Locate the cell with the specified text and output its (X, Y) center coordinate. 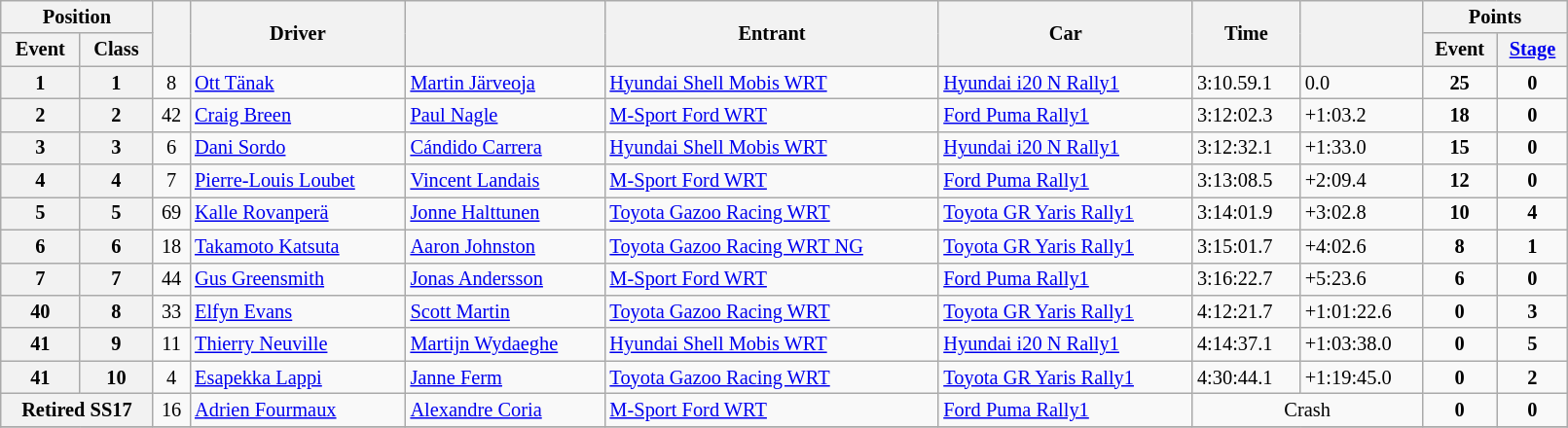
Position (77, 17)
+1:01:22.6 (1361, 311)
Toyota Gazoo Racing WRT NG (773, 246)
Thierry Neuville (298, 344)
33 (171, 311)
4:30:44.1 (1246, 377)
25 (1460, 83)
Paul Nagle (506, 115)
+1:03:38.0 (1361, 344)
Aaron Johnston (506, 246)
+4:02.6 (1361, 246)
12 (1460, 181)
Alexandre Coria (506, 410)
Jonne Halttunen (506, 213)
40 (41, 311)
Crash (1307, 410)
42 (171, 115)
Adrien Fourmaux (298, 410)
Kalle Rovanperä (298, 213)
+3:02.8 (1361, 213)
3:12:32.1 (1246, 148)
Pierre-Louis Loubet (298, 181)
15 (1460, 148)
Time (1246, 33)
0.0 (1361, 83)
Scott Martin (506, 311)
Jonas Andersson (506, 279)
44 (171, 279)
+5:23.6 (1361, 279)
3:12:02.3 (1246, 115)
+1:03.2 (1361, 115)
Vincent Landais (506, 181)
Driver (298, 33)
69 (171, 213)
+1:19:45.0 (1361, 377)
Cándido Carrera (506, 148)
Retired SS17 (77, 410)
+1:33.0 (1361, 148)
Esapekka Lappi (298, 377)
+2:09.4 (1361, 181)
9 (117, 344)
11 (171, 344)
3:15:01.7 (1246, 246)
Car (1065, 33)
3:16:22.7 (1246, 279)
16 (171, 410)
Craig Breen (298, 115)
4:14:37.1 (1246, 344)
4:12:21.7 (1246, 311)
Stage (1532, 50)
Entrant (773, 33)
3:14:01.9 (1246, 213)
3:10.59.1 (1246, 83)
Martin Järveoja (506, 83)
Elfyn Evans (298, 311)
Class (117, 50)
Ott Tänak (298, 83)
Points (1495, 17)
Martijn Wydaeghe (506, 344)
Dani Sordo (298, 148)
Janne Ferm (506, 377)
3:13:08.5 (1246, 181)
Takamoto Katsuta (298, 246)
Gus Greensmith (298, 279)
